Determine the [X, Y] coordinate at the center of the cell enclosing the given text.  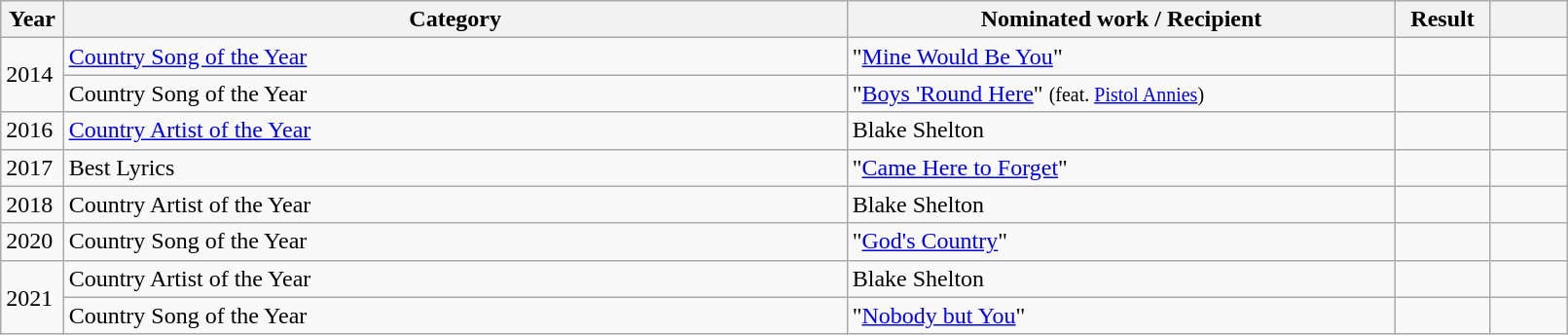
Year [32, 19]
2014 [32, 75]
2021 [32, 297]
2016 [32, 130]
2018 [32, 205]
"Mine Would Be You" [1121, 56]
"Nobody but You" [1121, 316]
2017 [32, 167]
"Boys 'Round Here" (feat. Pistol Annies) [1121, 93]
Category [456, 19]
Best Lyrics [456, 167]
Nominated work / Recipient [1121, 19]
"Came Here to Forget" [1121, 167]
Result [1442, 19]
"God's Country" [1121, 242]
2020 [32, 242]
